Scan for the cell matching the given text and deliver its [x, y] coordinate at center. 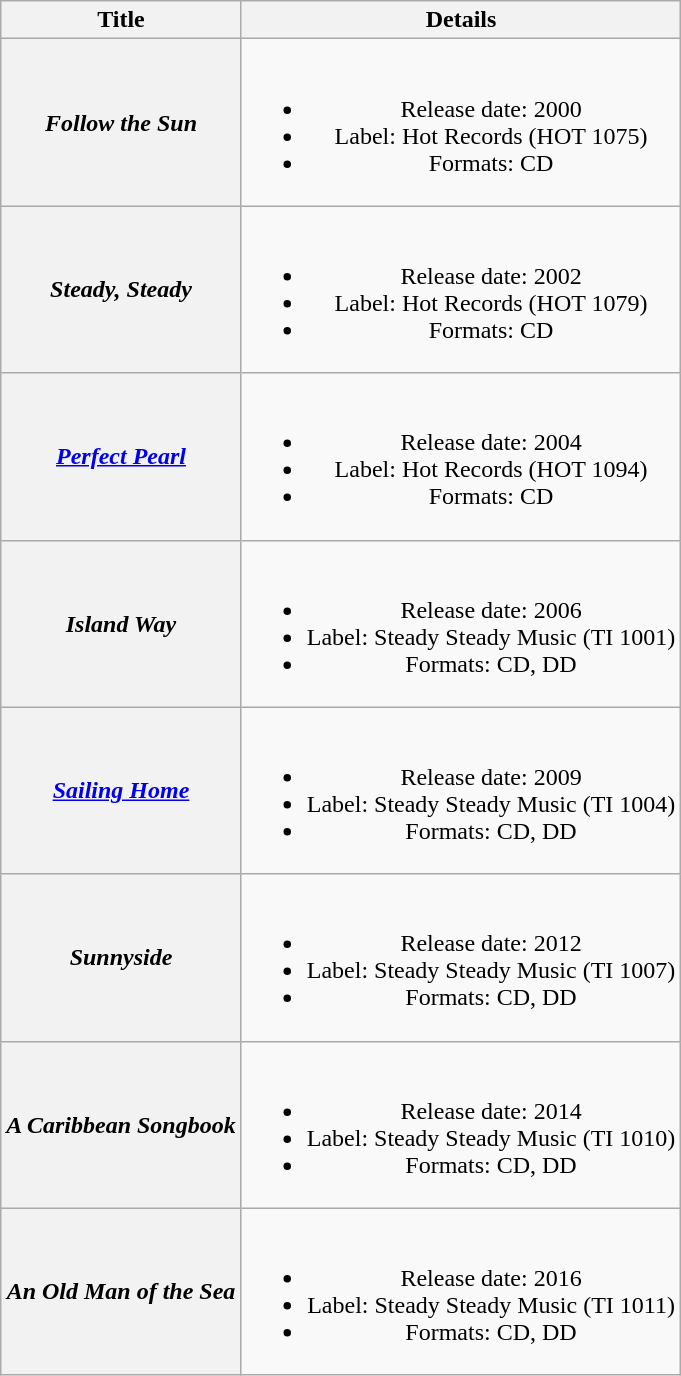
Release date: 2012Label: Steady Steady Music (TI 1007)Formats: CD, DD [461, 958]
Island Way [121, 624]
Follow the Sun [121, 122]
Release date: 2006Label: Steady Steady Music (TI 1001)Formats: CD, DD [461, 624]
Steady, Steady [121, 290]
Details [461, 20]
Release date: 2002Label: Hot Records (HOT 1079)Formats: CD [461, 290]
Title [121, 20]
Release date: 2014Label: Steady Steady Music (TI 1010)Formats: CD, DD [461, 1124]
Sailing Home [121, 790]
Release date: 2000Label: Hot Records (HOT 1075)Formats: CD [461, 122]
Release date: 2004Label: Hot Records (HOT 1094)Formats: CD [461, 456]
An Old Man of the Sea [121, 1292]
Release date: 2016Label: Steady Steady Music (TI 1011)Formats: CD, DD [461, 1292]
A Caribbean Songbook [121, 1124]
Perfect Pearl [121, 456]
Release date: 2009Label: Steady Steady Music (TI 1004)Formats: CD, DD [461, 790]
Sunnyside [121, 958]
